Pinpoint the cell where the given text exists, returning its [X, Y] midpoint coordinate. 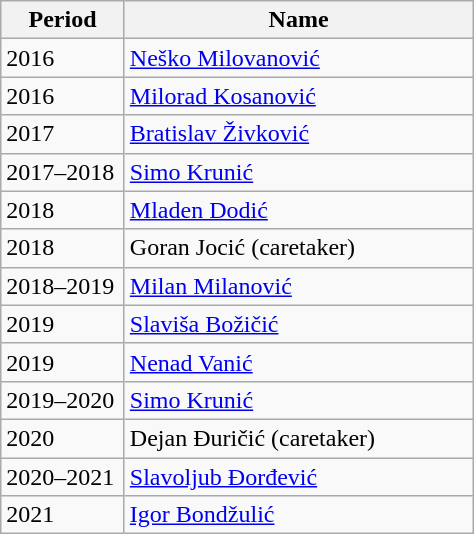
Slavoljub Đorđević [298, 477]
2019–2020 [63, 400]
2018–2019 [63, 286]
Neško Milovanović [298, 58]
Mladen Dodić [298, 210]
Name [298, 20]
2017–2018 [63, 172]
Slaviša Božičić [298, 324]
Period [63, 20]
Milan Milanović [298, 286]
Dejan Đuričić (caretaker) [298, 438]
Goran Jocić (caretaker) [298, 248]
Milorad Kosanović [298, 96]
2020–2021 [63, 477]
2017 [63, 134]
Igor Bondžulić [298, 515]
Bratislav Živković [298, 134]
Nenad Vanić [298, 362]
2021 [63, 515]
2020 [63, 438]
